Identify which cell holds the provided text, then report its (x, y) central coordinate. 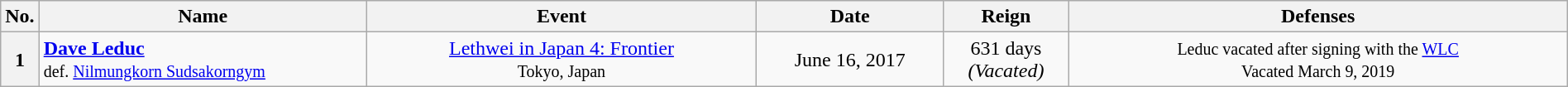
Date (850, 17)
Name (203, 17)
Dave Leducdef. Nilmungkorn Sudsakorngym (203, 60)
Defenses (1318, 17)
631 days (Vacated) (1006, 60)
Event (561, 17)
June 16, 2017 (850, 60)
Reign (1006, 17)
1 (20, 60)
Lethwei in Japan 4: Frontier Tokyo, Japan (561, 60)
Leduc vacated after signing with the WLCVacated March 9, 2019 (1318, 60)
No. (20, 17)
